Find where the given text appears and provide that cell's center as [X, Y] coordinate. 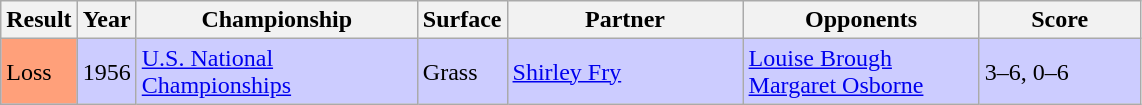
Partner [625, 20]
Year [106, 20]
Score [1060, 20]
1956 [106, 72]
Shirley Fry [625, 72]
Loss [39, 72]
3–6, 0–6 [1060, 72]
Surface [462, 20]
U.S. National Championships [276, 72]
Opponents [861, 20]
Louise Brough Margaret Osborne [861, 72]
Championship [276, 20]
Grass [462, 72]
Result [39, 20]
